Output the (x, y) coordinate of the center of the cell containing the given text.  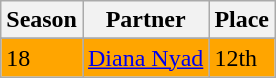
Season (42, 20)
Place (242, 20)
Diana Nyad (145, 58)
Partner (145, 20)
18 (42, 58)
12th (242, 58)
